Search for the cell housing the specified text and yield its [x, y] center coordinate. 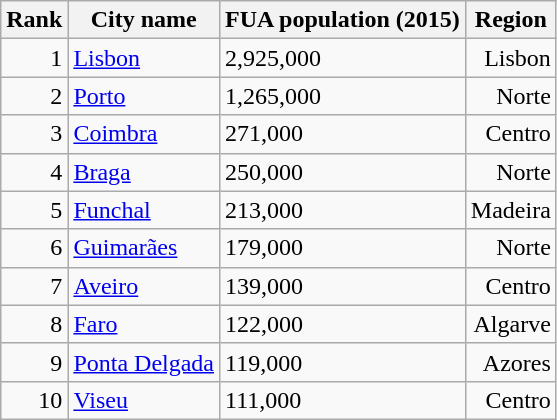
5 [34, 210]
Rank [34, 20]
1,265,000 [343, 96]
10 [34, 400]
179,000 [343, 248]
2,925,000 [343, 58]
Azores [510, 362]
8 [34, 324]
Madeira [510, 210]
Viseu [144, 400]
6 [34, 248]
4 [34, 172]
Algarve [510, 324]
7 [34, 286]
Region [510, 20]
2 [34, 96]
Funchal [144, 210]
FUA population (2015) [343, 20]
1 [34, 58]
Aveiro [144, 286]
Ponta Delgada [144, 362]
111,000 [343, 400]
119,000 [343, 362]
City name [144, 20]
Guimarães [144, 248]
213,000 [343, 210]
271,000 [343, 134]
Porto [144, 96]
250,000 [343, 172]
Braga [144, 172]
9 [34, 362]
Faro [144, 324]
122,000 [343, 324]
139,000 [343, 286]
Coimbra [144, 134]
3 [34, 134]
